Capture the cell that displays the provided text and extract its [X, Y] central coordinate. 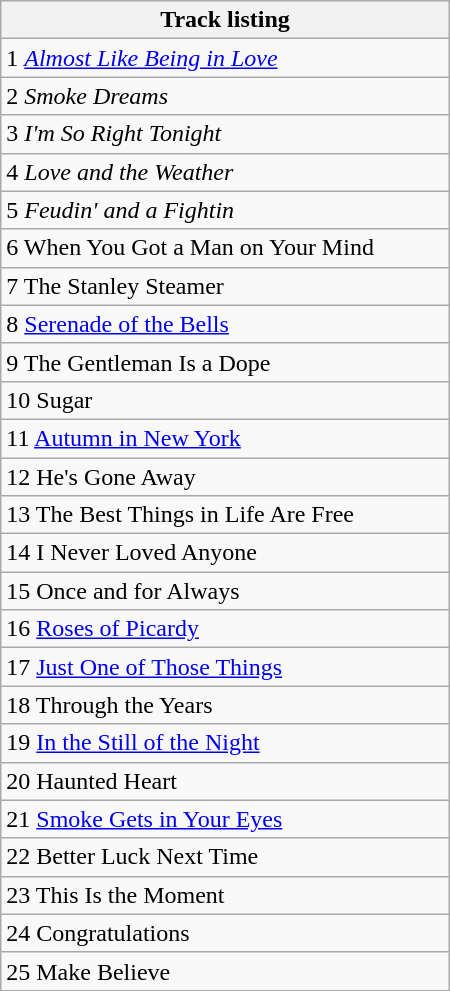
23 This Is the Moment [225, 895]
15 Once and for Always [225, 591]
1 Almost Like Being in Love [225, 58]
7 The Stanley Steamer [225, 286]
16 Roses of Picardy [225, 629]
25 Make Believe [225, 971]
17 Just One of Those Things [225, 667]
13 The Best Things in Life Are Free [225, 515]
5 Feudin' and a Fightin [225, 210]
4 Love and the Weather [225, 172]
22 Better Luck Next Time [225, 857]
9 The Gentleman Is a Dope [225, 362]
6 When You Got a Man on Your Mind [225, 248]
20 Haunted Heart [225, 781]
12 He's Gone Away [225, 477]
10 Sugar [225, 400]
24 Congratulations [225, 933]
8 Serenade of the Bells [225, 324]
18 Through the Years [225, 705]
11 Autumn in New York [225, 438]
3 I'm So Right Tonight [225, 134]
2 Smoke Dreams [225, 96]
14 I Never Loved Anyone [225, 553]
21 Smoke Gets in Your Eyes [225, 819]
19 In the Still of the Night [225, 743]
Track listing [225, 20]
